Determine the [x, y] coordinate at the center of the cell enclosing the given text.  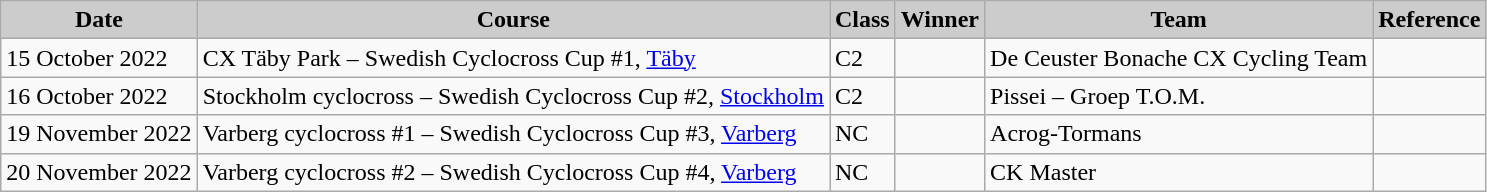
Course [513, 20]
19 November 2022 [99, 134]
Varberg cyclocross #2 – Swedish Cyclocross Cup #4, Varberg [513, 172]
Varberg cyclocross #1 – Swedish Cyclocross Cup #3, Varberg [513, 134]
Reference [1430, 20]
Class [863, 20]
CK Master [1179, 172]
Pissei – Groep T.O.M. [1179, 96]
20 November 2022 [99, 172]
Team [1179, 20]
15 October 2022 [99, 58]
Winner [940, 20]
16 October 2022 [99, 96]
Stockholm cyclocross – Swedish Cyclocross Cup #2, Stockholm [513, 96]
Acrog-Tormans [1179, 134]
CX Täby Park – Swedish Cyclocross Cup #1, Täby [513, 58]
De Ceuster Bonache CX Cycling Team [1179, 58]
Date [99, 20]
